Return (x, y) of the center of cell containing provided text 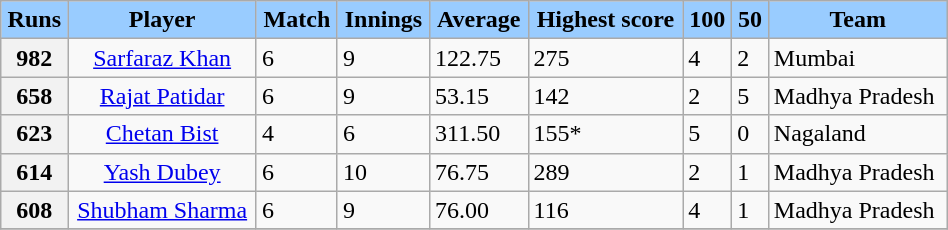
Team (858, 20)
122.75 (480, 58)
76.75 (480, 172)
289 (606, 172)
275 (606, 58)
Yash Dubey (162, 172)
155* (606, 134)
Mumbai (858, 58)
311.50 (480, 134)
100 (708, 20)
Match (296, 20)
142 (606, 96)
Shubham Sharma (162, 210)
Highest score (606, 20)
614 (34, 172)
658 (34, 96)
Runs (34, 20)
Innings (383, 20)
10 (383, 172)
0 (750, 134)
982 (34, 58)
Nagaland (858, 134)
Rajat Patidar (162, 96)
50 (750, 20)
623 (34, 134)
Player (162, 20)
608 (34, 210)
116 (606, 210)
53.15 (480, 96)
Average (480, 20)
76.00 (480, 210)
Chetan Bist (162, 134)
Sarfaraz Khan (162, 58)
